Return (X, Y) of the center of cell containing provided text 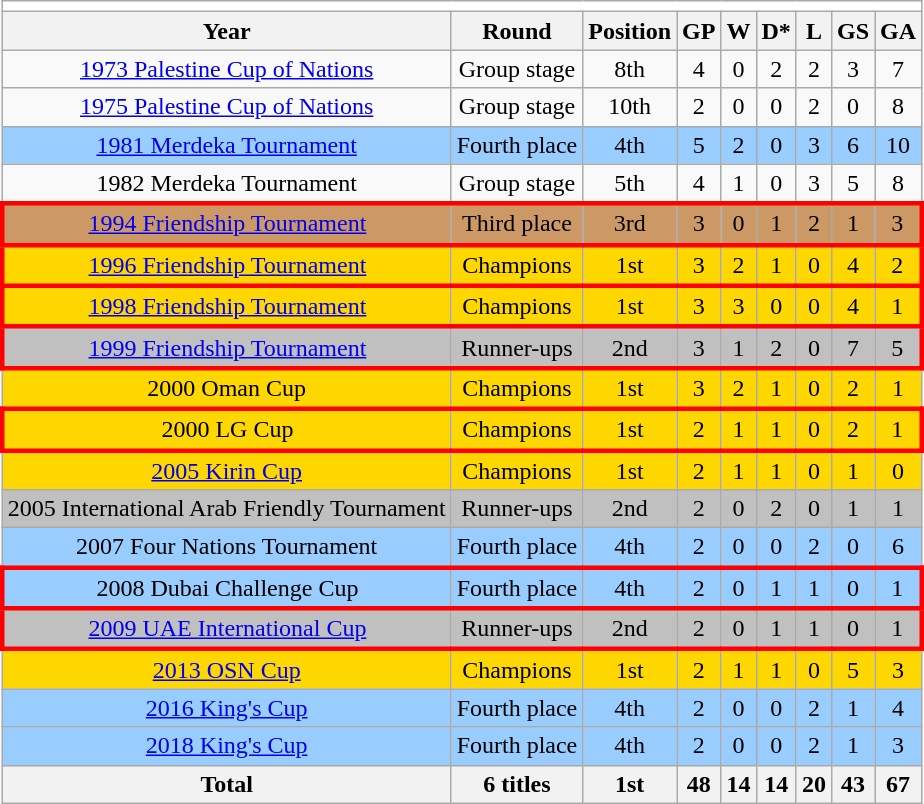
2000 Oman Cup (226, 388)
6 titles (517, 784)
5th (630, 184)
20 (814, 784)
2005 Kirin Cup (226, 470)
D* (776, 31)
2016 King's Cup (226, 708)
2013 OSN Cup (226, 669)
48 (699, 784)
2007 Four Nations Tournament (226, 548)
1994 Friendship Tournament (226, 224)
GA (898, 31)
2018 King's Cup (226, 746)
1973 Palestine Cup of Nations (226, 69)
Total (226, 784)
1975 Palestine Cup of Nations (226, 107)
1996 Friendship Tournament (226, 266)
3rd (630, 224)
1998 Friendship Tournament (226, 306)
1982 Merdeka Tournament (226, 184)
1981 Merdeka Tournament (226, 145)
GP (699, 31)
2008 Dubai Challenge Cup (226, 588)
67 (898, 784)
GS (852, 31)
2009 UAE International Cup (226, 628)
43 (852, 784)
Third place (517, 224)
Round (517, 31)
1999 Friendship Tournament (226, 348)
Year (226, 31)
Position (630, 31)
W (738, 31)
2000 LG Cup (226, 430)
10th (630, 107)
8th (630, 69)
L (814, 31)
10 (898, 145)
2005 International Arab Friendly Tournament (226, 509)
